Identify which cell holds the provided text, then report its [X, Y] central coordinate. 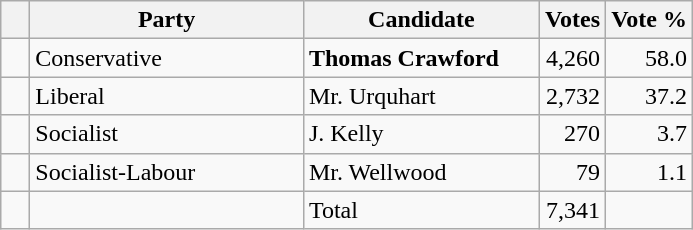
37.2 [650, 96]
4,260 [572, 58]
79 [572, 172]
Vote % [650, 20]
3.7 [650, 134]
Socialist-Labour [167, 172]
2,732 [572, 96]
Liberal [167, 96]
Socialist [167, 134]
Party [167, 20]
Total [421, 210]
Mr. Urquhart [421, 96]
Conservative [167, 58]
Candidate [421, 20]
Mr. Wellwood [421, 172]
1.1 [650, 172]
Thomas Crawford [421, 58]
Votes [572, 20]
58.0 [650, 58]
7,341 [572, 210]
J. Kelly [421, 134]
270 [572, 134]
